Find where the given text appears and provide that cell's center as [x, y] coordinate. 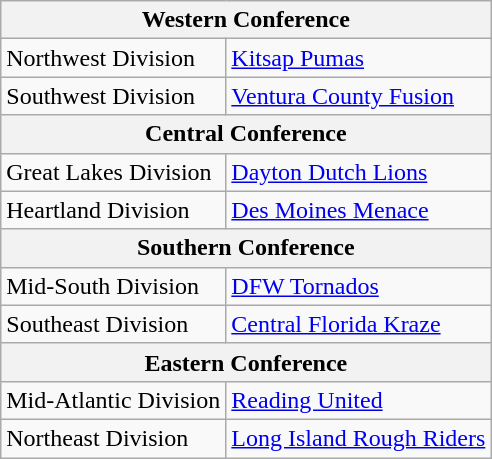
Des Moines Menace [358, 210]
Ventura County Fusion [358, 96]
Heartland Division [114, 210]
Southern Conference [246, 248]
Kitsap Pumas [358, 58]
Central Conference [246, 134]
Reading United [358, 400]
Mid-Atlantic Division [114, 400]
Southwest Division [114, 96]
Western Conference [246, 20]
Southeast Division [114, 324]
Northeast Division [114, 438]
Northwest Division [114, 58]
Dayton Dutch Lions [358, 172]
Long Island Rough Riders [358, 438]
DFW Tornados [358, 286]
Great Lakes Division [114, 172]
Mid-South Division [114, 286]
Eastern Conference [246, 362]
Central Florida Kraze [358, 324]
